For the text-containing cell, return its midpoint in [x, y] coordinate format. 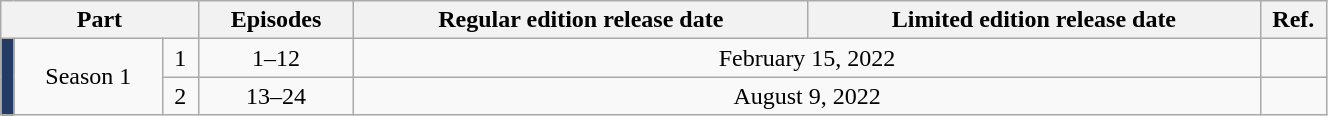
February 15, 2022 [807, 58]
1–12 [276, 58]
August 9, 2022 [807, 96]
Regular edition release date [581, 20]
Ref. [1293, 20]
13–24 [276, 96]
Part [100, 20]
Episodes [276, 20]
Limited edition release date [1034, 20]
Season 1 [88, 77]
2 [180, 96]
1 [180, 58]
